Extract the (X, Y) coordinate from the center of the cell holding the provided text.  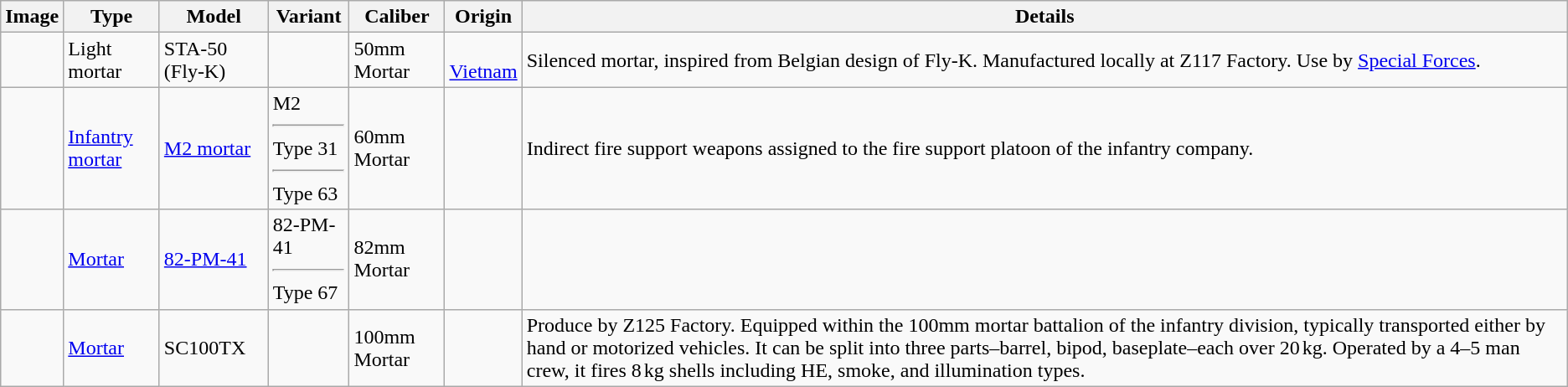
M2 mortar (214, 148)
60mm Mortar (397, 148)
Indirect fire support weapons assigned to the fire support platoon of the infantry company. (1044, 148)
Origin (483, 17)
Vietnam (483, 60)
Caliber (397, 17)
M2Type 31 Type 63 (308, 148)
Infantry mortar (112, 148)
Type (112, 17)
Variant (308, 17)
50mm Mortar (397, 60)
82-PM-41Type 67 (308, 260)
Image (32, 17)
Light mortar (112, 60)
Silenced mortar, inspired from Belgian design of Fly-K. Manufactured locally at Z117 Factory. Use by Special Forces. (1044, 60)
Model (214, 17)
SC100TX (214, 348)
100mm Mortar (397, 348)
82-PM-41 (214, 260)
STA-50 (Fly-K) (214, 60)
82mm Mortar (397, 260)
Details (1044, 17)
